Detect which cell encompasses the target text, then output its (X, Y) center coordinate. 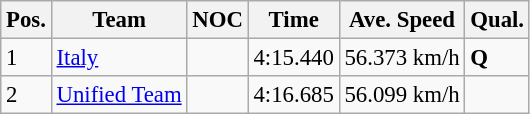
Team (119, 20)
Q (497, 58)
4:16.685 (294, 95)
4:15.440 (294, 58)
1 (26, 58)
Time (294, 20)
Qual. (497, 20)
Ave. Speed (402, 20)
56.099 km/h (402, 95)
NOC (218, 20)
2 (26, 95)
Unified Team (119, 95)
Italy (119, 58)
Pos. (26, 20)
56.373 km/h (402, 58)
